Provide the (x, y) coordinate of the cell's center where the given text is located.  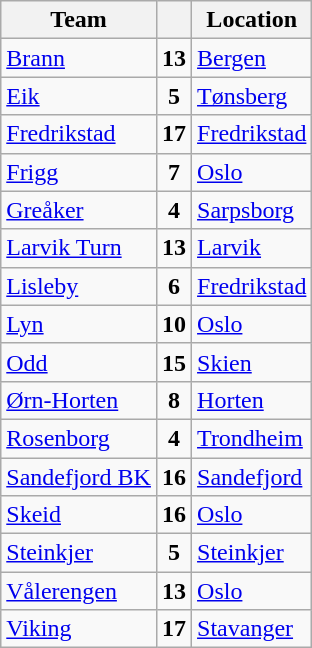
7 (174, 172)
10 (174, 324)
Larvik Turn (79, 248)
Brann (79, 58)
Larvik (252, 248)
Skeid (79, 515)
6 (174, 286)
Frigg (79, 172)
Greåker (79, 210)
Location (252, 20)
Bergen (252, 58)
Lisleby (79, 286)
15 (174, 362)
Skien (252, 362)
Tønsberg (252, 96)
Lyn (79, 324)
Horten (252, 400)
Vålerengen (79, 591)
Stavanger (252, 629)
Ørn-Horten (79, 400)
Sandefjord BK (79, 477)
Rosenborg (79, 438)
Trondheim (252, 438)
Odd (79, 362)
Team (79, 20)
Eik (79, 96)
Viking (79, 629)
8 (174, 400)
Sandefjord (252, 477)
Sarpsborg (252, 210)
